Return [x, y] of the center of cell containing provided text 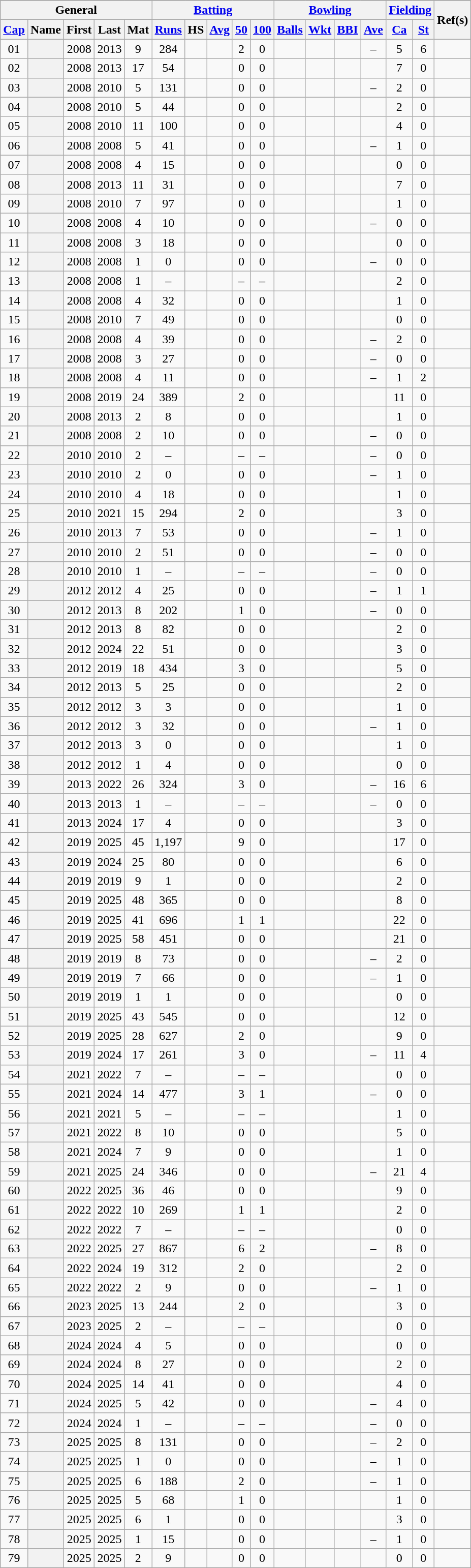
BBI [348, 29]
867 [169, 1249]
Last [110, 29]
HS [196, 29]
60 [14, 1191]
23 [14, 474]
Runs [169, 29]
40 [14, 803]
47 [14, 939]
52 [14, 1036]
365 [169, 900]
324 [169, 784]
07 [14, 165]
627 [169, 1036]
79 [14, 1558]
35 [14, 707]
Ca [399, 29]
61 [14, 1210]
Ave [373, 29]
Batting [213, 10]
63 [14, 1249]
312 [169, 1268]
Bowling [330, 10]
20 [14, 416]
St [423, 29]
82 [169, 629]
37 [14, 745]
06 [14, 145]
Wkt [320, 29]
30 [14, 610]
03 [14, 87]
75 [14, 1481]
76 [14, 1500]
269 [169, 1210]
97 [169, 203]
08 [14, 184]
74 [14, 1461]
69 [14, 1365]
Fielding [410, 10]
29 [14, 591]
346 [169, 1171]
202 [169, 610]
71 [14, 1403]
01 [14, 49]
389 [169, 397]
Cap [14, 29]
62 [14, 1229]
65 [14, 1287]
67 [14, 1326]
80 [169, 862]
244 [169, 1307]
34 [14, 687]
First [79, 29]
1,197 [169, 842]
70 [14, 1384]
38 [14, 765]
57 [14, 1132]
33 [14, 668]
Balls [290, 29]
696 [169, 920]
Ref(s) [453, 20]
56 [14, 1113]
59 [14, 1171]
78 [14, 1539]
72 [14, 1423]
Name [46, 29]
77 [14, 1520]
Mat [138, 29]
64 [14, 1268]
188 [169, 1481]
Avg [219, 29]
09 [14, 203]
284 [169, 49]
477 [169, 1094]
02 [14, 68]
55 [14, 1094]
05 [14, 126]
General [76, 10]
434 [169, 668]
451 [169, 939]
545 [169, 1016]
261 [169, 1055]
294 [169, 513]
04 [14, 107]
